Determine the [x, y] coordinate at the center of the cell enclosing the given text.  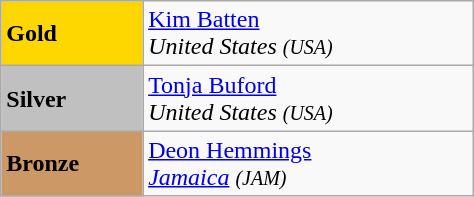
Tonja BufordUnited States (USA) [308, 98]
Silver [72, 98]
Gold [72, 34]
Bronze [72, 164]
Kim BattenUnited States (USA) [308, 34]
Deon HemmingsJamaica (JAM) [308, 164]
